For the text-containing cell, return its midpoint in [x, y] coordinate format. 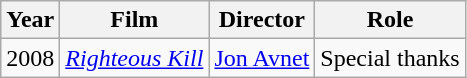
Film [134, 20]
2008 [30, 58]
Year [30, 20]
Jon Avnet [262, 58]
Special thanks [390, 58]
Righteous Kill [134, 58]
Role [390, 20]
Director [262, 20]
